Extract the [X, Y] coordinate from the center of the cell holding the provided text.  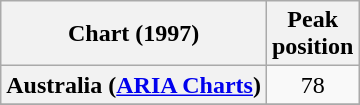
Chart (1997) [134, 34]
Peakposition [312, 34]
78 [312, 85]
Australia (ARIA Charts) [134, 85]
